Determine the [X, Y] coordinate at the center of the cell enclosing the given text.  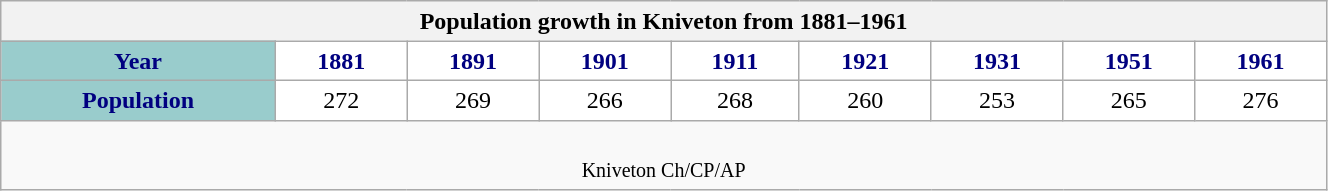
260 [865, 100]
266 [605, 100]
272 [341, 100]
276 [1261, 100]
253 [997, 100]
269 [473, 100]
1961 [1261, 61]
268 [736, 100]
1931 [997, 61]
1881 [341, 61]
1911 [736, 61]
Population growth in Kniveton from 1881–1961 [664, 21]
1901 [605, 61]
Population [138, 100]
Year [138, 61]
Kniveton Ch/CP/AP [664, 155]
265 [1129, 100]
1891 [473, 61]
1921 [865, 61]
1951 [1129, 61]
